Return (x, y) of the center of cell containing provided text 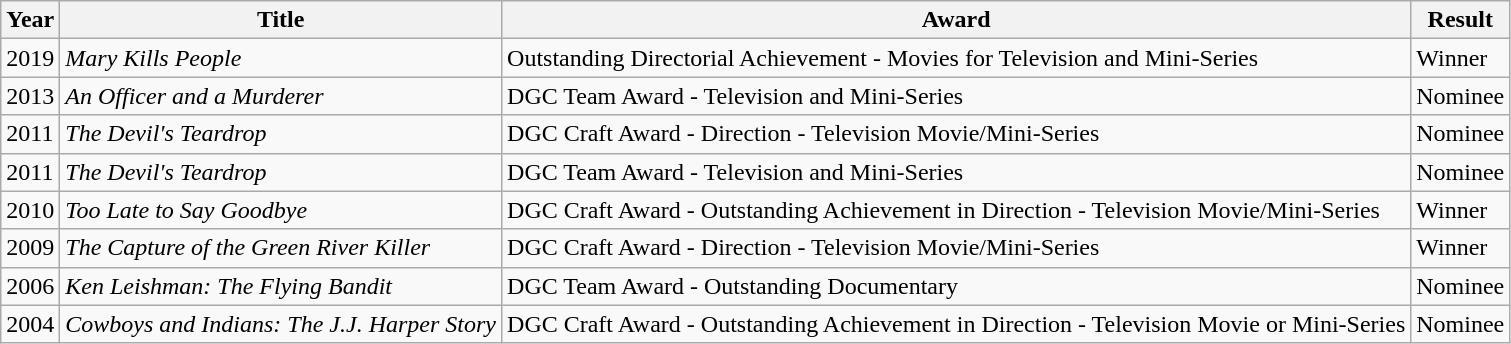
Title (281, 20)
Cowboys and Indians: The J.J. Harper Story (281, 324)
2004 (30, 324)
The Capture of the Green River Killer (281, 248)
2013 (30, 96)
Award (956, 20)
Year (30, 20)
Result (1460, 20)
An Officer and a Murderer (281, 96)
DGC Team Award - Outstanding Documentary (956, 286)
DGC Craft Award - Outstanding Achievement in Direction - Television Movie/Mini-Series (956, 210)
2019 (30, 58)
Mary Kills People (281, 58)
Ken Leishman: The Flying Bandit (281, 286)
DGC Craft Award - Outstanding Achievement in Direction - Television Movie or Mini-Series (956, 324)
Too Late to Say Goodbye (281, 210)
2009 (30, 248)
2006 (30, 286)
2010 (30, 210)
Outstanding Directorial Achievement - Movies for Television and Mini-Series (956, 58)
